Return the (x, y) coordinate for the center point of the cell that contains the specified text.  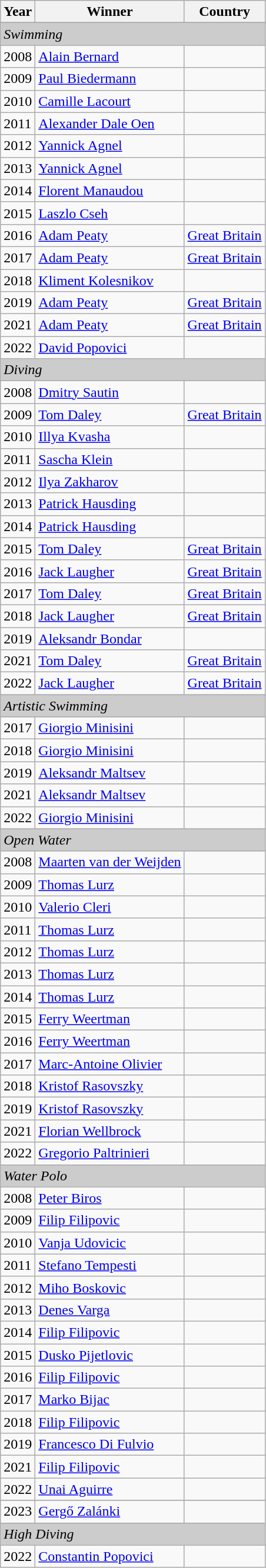
Alain Bernard (109, 56)
High Diving (133, 1534)
Sascha Klein (109, 459)
Stefano Tempesti (109, 1265)
Camille Lacourt (109, 101)
Maarten van der Weijden (109, 862)
Florian Wellbrock (109, 1131)
Dusko Pijetlovic (109, 1355)
2023 (18, 1512)
Paul Biedermann (109, 79)
Gergő Zalánki (109, 1512)
Artistic Swimming (133, 706)
Constantin Popovici (109, 1556)
Dmitry Sautin (109, 392)
Florent Manaudou (109, 191)
David Popovici (109, 348)
Denes Varga (109, 1310)
Water Polo (133, 1176)
Kliment Kolesnikov (109, 281)
Swimming (133, 34)
Marko Bijac (109, 1400)
Laszlo Cseh (109, 213)
Alexander Dale Oen (109, 124)
Unai Aguirre (109, 1489)
Winner (109, 12)
Ilya Zakharov (109, 482)
Marc-Antoine Olivier (109, 1064)
Diving (133, 370)
Open Water (133, 840)
Peter Biros (109, 1198)
Francesco Di Fulvio (109, 1444)
Miho Boskovic (109, 1287)
Aleksandr Bondar (109, 638)
Year (18, 12)
Vanja Udovicic (109, 1243)
Gregorio Paltrinieri (109, 1153)
Illya Kvasha (109, 437)
Country (225, 12)
Valerio Cleri (109, 907)
